Identify which cell holds the provided text, then report its [X, Y] central coordinate. 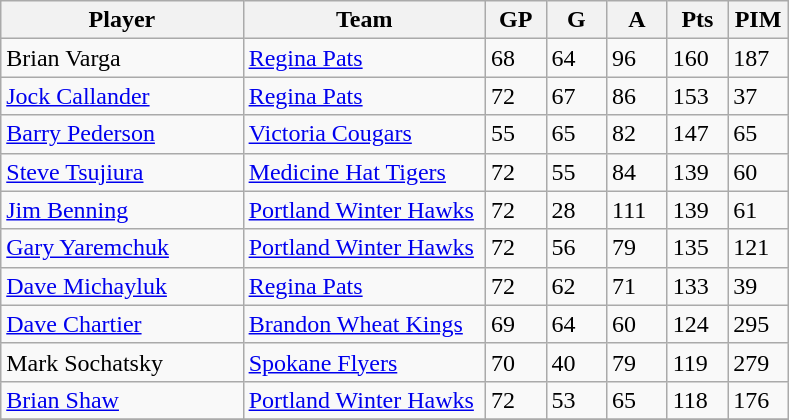
176 [758, 400]
61 [758, 210]
39 [758, 286]
160 [698, 58]
28 [576, 210]
69 [516, 324]
PIM [758, 20]
Jim Benning [122, 210]
111 [638, 210]
A [638, 20]
Pts [698, 20]
86 [638, 96]
53 [576, 400]
Dave Chartier [122, 324]
71 [638, 286]
68 [516, 58]
295 [758, 324]
G [576, 20]
Steve Tsujiura [122, 172]
124 [698, 324]
67 [576, 96]
119 [698, 362]
Brian Varga [122, 58]
135 [698, 248]
147 [698, 134]
62 [576, 286]
Jock Callander [122, 96]
Barry Pederson [122, 134]
Brian Shaw [122, 400]
187 [758, 58]
82 [638, 134]
56 [576, 248]
279 [758, 362]
Gary Yaremchuk [122, 248]
133 [698, 286]
Dave Michayluk [122, 286]
Mark Sochatsky [122, 362]
Spokane Flyers [364, 362]
Team [364, 20]
GP [516, 20]
Player [122, 20]
40 [576, 362]
37 [758, 96]
Brandon Wheat Kings [364, 324]
96 [638, 58]
121 [758, 248]
84 [638, 172]
70 [516, 362]
118 [698, 400]
153 [698, 96]
Medicine Hat Tigers [364, 172]
Victoria Cougars [364, 134]
